Scan for the cell matching the given text and deliver its (X, Y) coordinate at center. 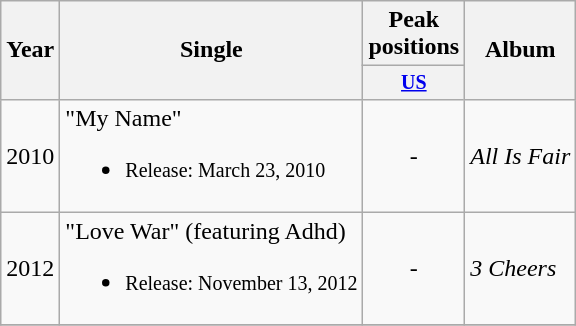
Peak positions (414, 34)
"Love War" (featuring Adhd)Release: November 13, 2012 (212, 268)
Year (30, 50)
"My Name"Release: March 23, 2010 (212, 156)
2010 (30, 156)
All Is Fair (520, 156)
3 Cheers (520, 268)
Album (520, 50)
Single (212, 50)
2012 (30, 268)
US (414, 82)
